Identify which cell holds the provided text, then report its (x, y) central coordinate. 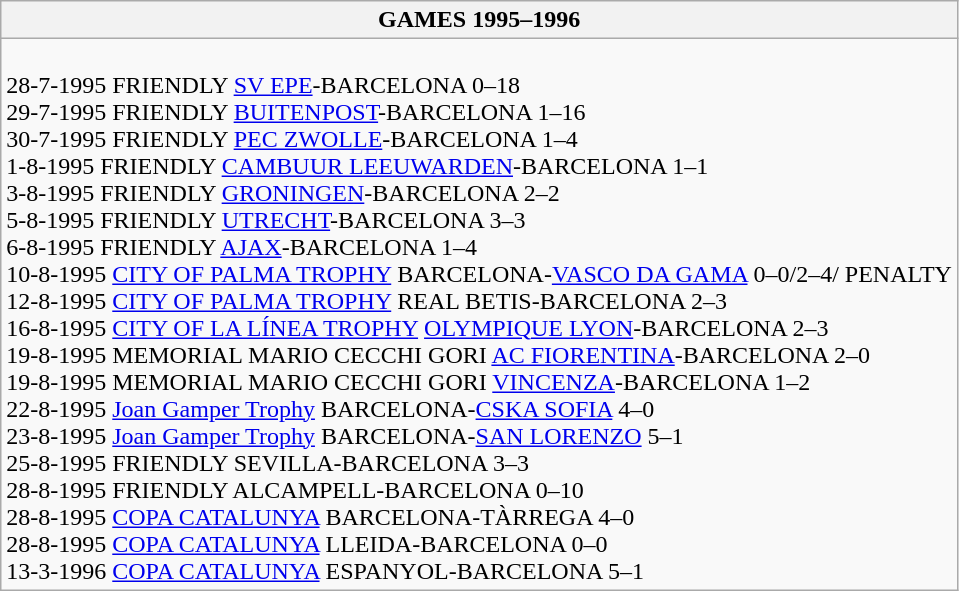
GAMES 1995–1996 (480, 20)
